Capture the cell that displays the provided text and extract its [X, Y] central coordinate. 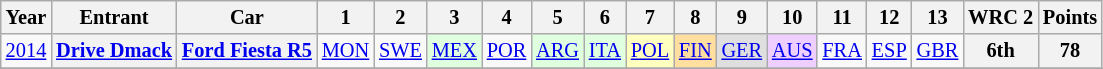
MON [346, 51]
Points [1070, 17]
6 [605, 17]
6th [1000, 51]
WRC 2 [1000, 17]
ITA [605, 51]
Drive Dmack [114, 51]
SWE [400, 51]
9 [742, 17]
FIN [696, 51]
AUS [792, 51]
MEX [454, 51]
7 [650, 17]
1 [346, 17]
2 [400, 17]
ESP [890, 51]
ARG [558, 51]
8 [696, 17]
4 [506, 17]
12 [890, 17]
13 [938, 17]
Year [26, 17]
2014 [26, 51]
3 [454, 17]
11 [842, 17]
GBR [938, 51]
5 [558, 17]
POR [506, 51]
Car [247, 17]
POL [650, 51]
Entrant [114, 17]
FRA [842, 51]
Ford Fiesta R5 [247, 51]
78 [1070, 51]
10 [792, 17]
GER [742, 51]
